Determine the [X, Y] coordinate at the center of the cell enclosing the given text.  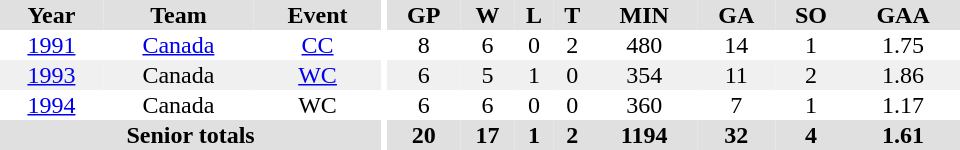
14 [736, 45]
W [487, 15]
T [572, 15]
360 [644, 105]
CC [318, 45]
1.75 [903, 45]
5 [487, 75]
SO [812, 15]
GAA [903, 15]
Year [52, 15]
480 [644, 45]
17 [487, 135]
Team [178, 15]
GP [424, 15]
1.86 [903, 75]
1991 [52, 45]
20 [424, 135]
MIN [644, 15]
32 [736, 135]
354 [644, 75]
11 [736, 75]
1994 [52, 105]
8 [424, 45]
Senior totals [190, 135]
7 [736, 105]
1.17 [903, 105]
4 [812, 135]
1993 [52, 75]
GA [736, 15]
Event [318, 15]
1.61 [903, 135]
1194 [644, 135]
L [534, 15]
